Return [x, y] of the center of cell containing provided text 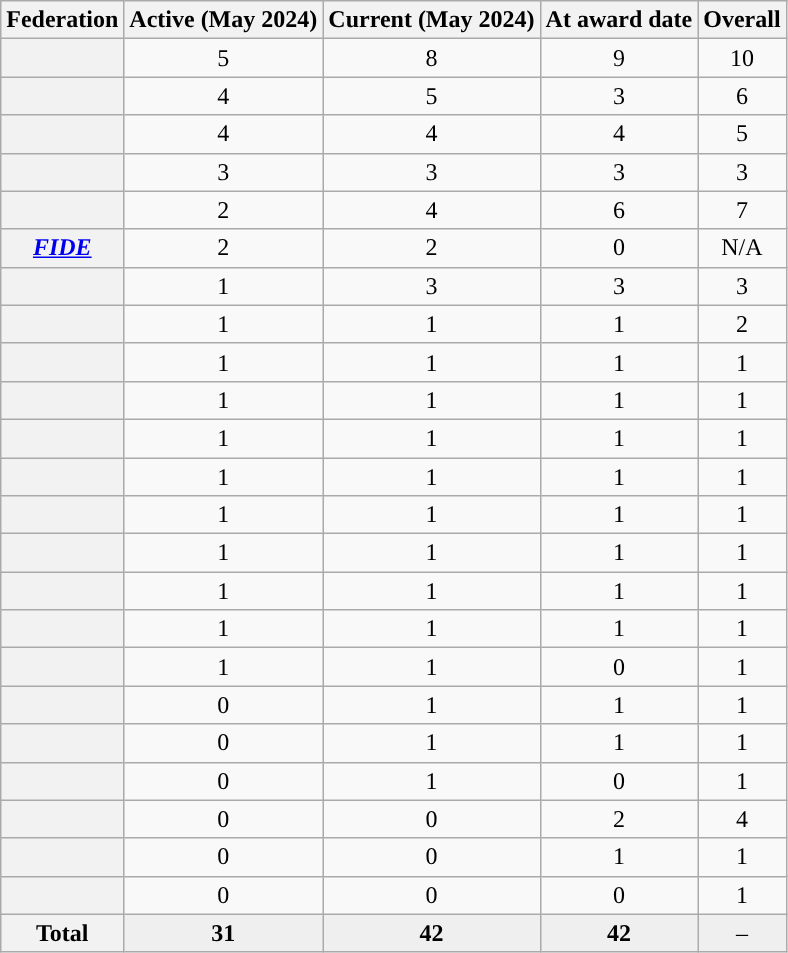
31 [224, 933]
Current (May 2024) [432, 20]
8 [432, 58]
Overall [742, 20]
N/A [742, 248]
10 [742, 58]
9 [619, 58]
7 [742, 210]
At award date [619, 20]
– [742, 933]
FIDE [62, 248]
Federation [62, 20]
Total [62, 933]
Active (May 2024) [224, 20]
